Determine the (x, y) coordinate at the center of the cell enclosing the given text.  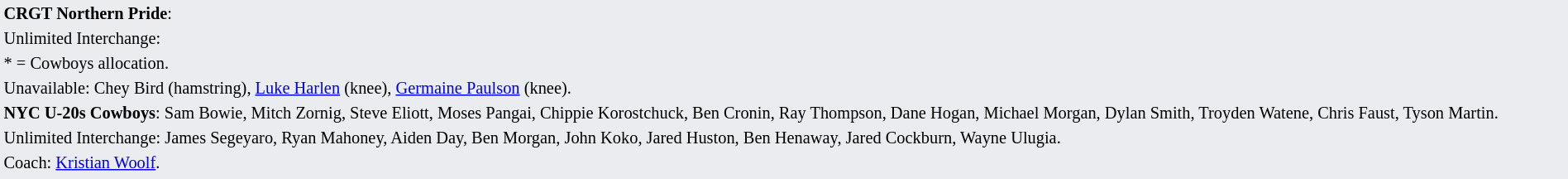
Unlimited Interchange: James Segeyaro, Ryan Mahoney, Aiden Day, Ben Morgan, John Koko, Jared Huston, Ben Henaway, Jared Cockburn, Wayne Ulugia. (784, 138)
Unavailable: Chey Bird (hamstring), Luke Harlen (knee), Germaine Paulson (knee). (784, 88)
Unlimited Interchange: (784, 38)
CRGT Northern Pride: (784, 13)
Coach: Kristian Woolf. (784, 162)
* = Cowboys allocation. (784, 63)
